Return [x, y] of the center of cell containing provided text 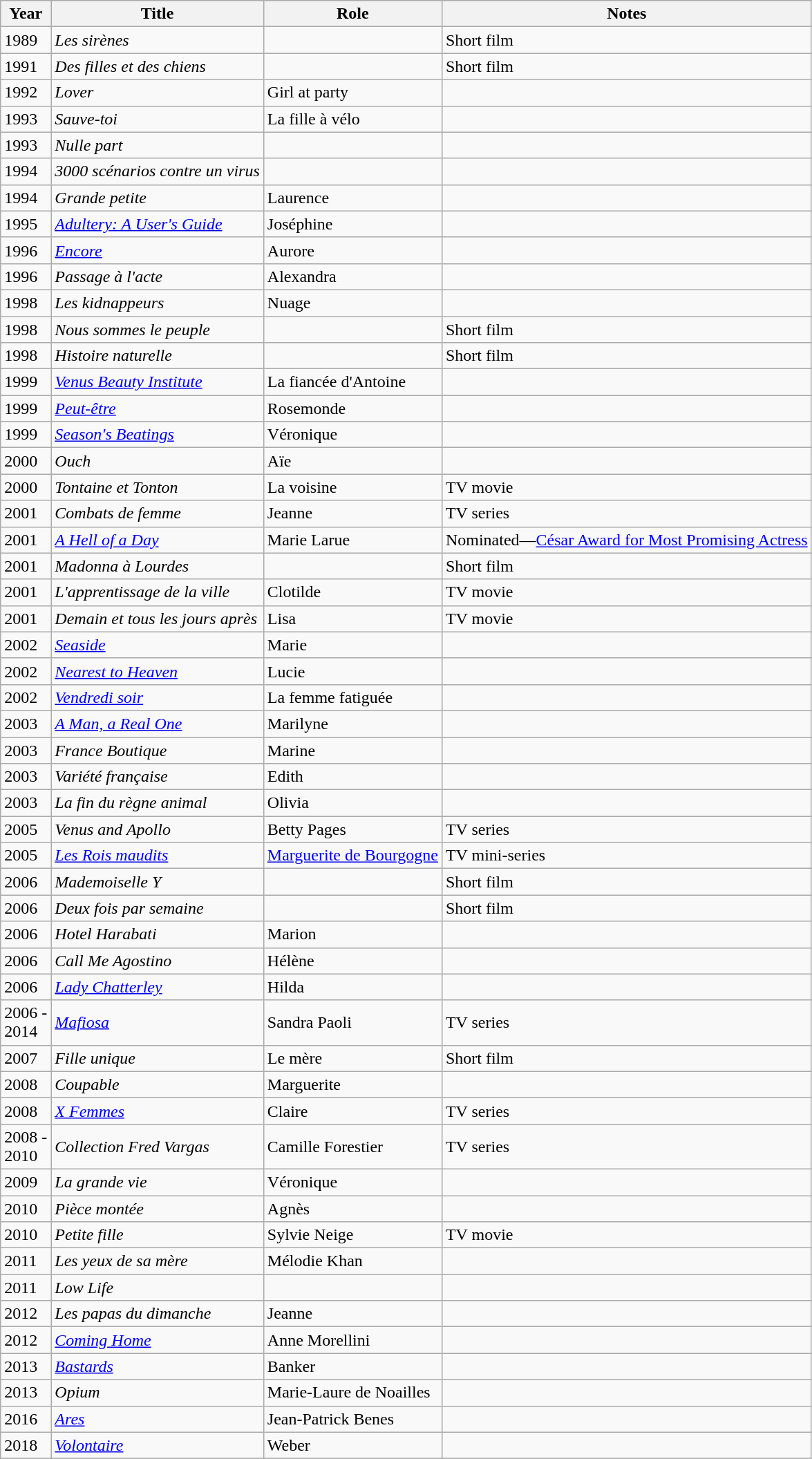
Sauve-toi [158, 119]
Ouch [158, 461]
Role [352, 14]
Year [26, 14]
2008 -2010 [26, 1146]
Marie-Laure de Noailles [352, 1393]
Betty Pages [352, 829]
Des filles et des chiens [158, 66]
Nous sommes le peuple [158, 330]
Marilyne [352, 724]
Deux fois par semaine [158, 908]
Vendredi soir [158, 697]
Demain et tous les jours après [158, 619]
Peut-être [158, 408]
La fiancée d'Antoine [352, 382]
TV mini-series [626, 856]
Variété française [158, 777]
Call Me Agostino [158, 961]
Nulle part [158, 145]
Ares [158, 1419]
Nearest to Heaven [158, 671]
Agnès [352, 1209]
Marie [352, 645]
Venus and Apollo [158, 829]
Les sirènes [158, 40]
Nominated—César Award for Most Promising Actress [626, 540]
1995 [26, 224]
Grande petite [158, 198]
A Hell of a Day [158, 540]
Combats de femme [158, 514]
1992 [26, 93]
Seaside [158, 645]
Le mère [352, 1058]
Venus Beauty Institute [158, 382]
Jean-Patrick Benes [352, 1419]
Les kidnappeurs [158, 303]
Alexandra [352, 276]
2018 [26, 1445]
1989 [26, 40]
Title [158, 14]
La voisine [352, 487]
Marion [352, 934]
Volontaire [158, 1445]
2007 [26, 1058]
Nuage [352, 303]
Camille Forestier [352, 1146]
La femme fatiguée [352, 697]
Bastards [158, 1366]
Low Life [158, 1288]
L'apprentissage de la ville [158, 592]
Coming Home [158, 1340]
Les yeux de sa mère [158, 1261]
Hotel Harabati [158, 934]
Mafiosa [158, 1023]
Pièce montée [158, 1209]
Sylvie Neige [352, 1235]
Les Rois maudits [158, 856]
Claire [352, 1111]
Marguerite de Bourgogne [352, 856]
Hélène [352, 961]
Edith [352, 777]
Banker [352, 1366]
Clotilde [352, 592]
A Man, a Real One [158, 724]
Mademoiselle Y [158, 882]
Marguerite [352, 1084]
Aurore [352, 250]
La grande vie [158, 1182]
Fille unique [158, 1058]
Lady Chatterley [158, 987]
Adultery: A User's Guide [158, 224]
Hilda [352, 987]
France Boutique [158, 750]
Opium [158, 1393]
La fille à vélo [352, 119]
Madonna à Lourdes [158, 566]
Coupable [158, 1084]
Lucie [352, 671]
Petite fille [158, 1235]
Laurence [352, 198]
Weber [352, 1445]
3000 scénarios contre un virus [158, 171]
Mélodie Khan [352, 1261]
1991 [26, 66]
Marie Larue [352, 540]
2006 -2014 [26, 1023]
Olivia [352, 803]
Joséphine [352, 224]
Histoire naturelle [158, 356]
Girl at party [352, 93]
Les papas du dimanche [158, 1314]
La fin du règne animal [158, 803]
Passage à l'acte [158, 276]
Notes [626, 14]
Encore [158, 250]
Season's Beatings [158, 435]
Rosemonde [352, 408]
Anne Morellini [352, 1340]
2009 [26, 1182]
Marine [352, 750]
Sandra Paoli [352, 1023]
Lover [158, 93]
Lisa [352, 619]
Tontaine et Tonton [158, 487]
Collection Fred Vargas [158, 1146]
Aïe [352, 461]
X Femmes [158, 1111]
2016 [26, 1419]
